From the cell containing the given text, extract its center point as (X, Y) coordinate. 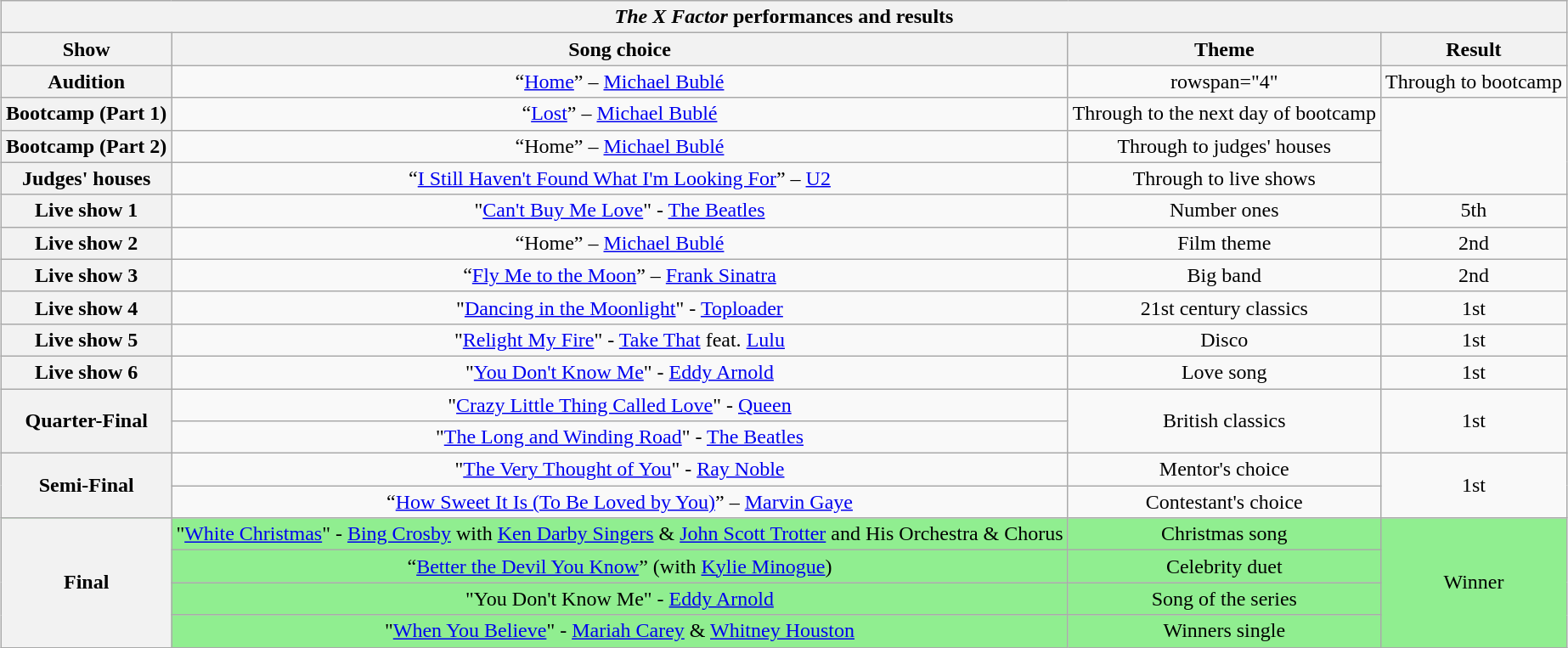
The X Factor performances and results (785, 17)
Celebrity duet (1224, 566)
Quarter-Final (87, 421)
Big band (1224, 275)
Love song (1224, 372)
“Lost” – Michael Bublé (620, 114)
“Fly Me to the Moon” – Frank Sinatra (620, 275)
Show (87, 49)
“How Sweet It Is (To Be Loved by You)” – Marvin Gaye (620, 502)
Live show 2 (87, 243)
British classics (1224, 421)
Mentor's choice (1224, 470)
rowspan="4" (1224, 82)
Through to bootcamp (1473, 82)
"The Long and Winding Road" - The Beatles (620, 437)
Contestant's choice (1224, 502)
"White Christmas" - Bing Crosby with Ken Darby Singers & John Scott Trotter and His Orchestra & Chorus (620, 534)
Semi-Final (87, 486)
"Dancing in the Moonlight" - Toploader (620, 307)
Winner (1473, 583)
Christmas song (1224, 534)
Live show 4 (87, 307)
Winners single (1224, 631)
Bootcamp (Part 1) (87, 114)
5th (1473, 211)
Through to judges' houses (1224, 146)
Audition (87, 82)
“I Still Haven't Found What I'm Looking For” – U2 (620, 178)
21st century classics (1224, 307)
Live show 1 (87, 211)
Song of the series (1224, 599)
Through to the next day of bootcamp (1224, 114)
Song choice (620, 49)
Live show 6 (87, 372)
Live show 5 (87, 340)
Bootcamp (Part 2) (87, 146)
"Relight My Fire" - Take That feat. Lulu (620, 340)
“Better the Devil You Know” (with Kylie Minogue) (620, 566)
Number ones (1224, 211)
Result (1473, 49)
"When You Believe" - Mariah Carey & Whitney Houston (620, 631)
Final (87, 583)
"Crazy Little Thing Called Love" - Queen (620, 405)
Film theme (1224, 243)
Through to live shows (1224, 178)
"The Very Thought of You" - Ray Noble (620, 470)
Theme (1224, 49)
"Can't Buy Me Love" - The Beatles (620, 211)
Disco (1224, 340)
Judges' houses (87, 178)
Live show 3 (87, 275)
